Pinpoint the cell where the given text exists, returning its (X, Y) midpoint coordinate. 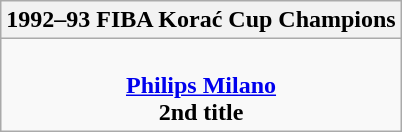
Philips Milano 2nd title (201, 85)
1992–93 FIBA Korać Cup Champions (201, 20)
